For the text-containing cell, return its midpoint in [x, y] coordinate format. 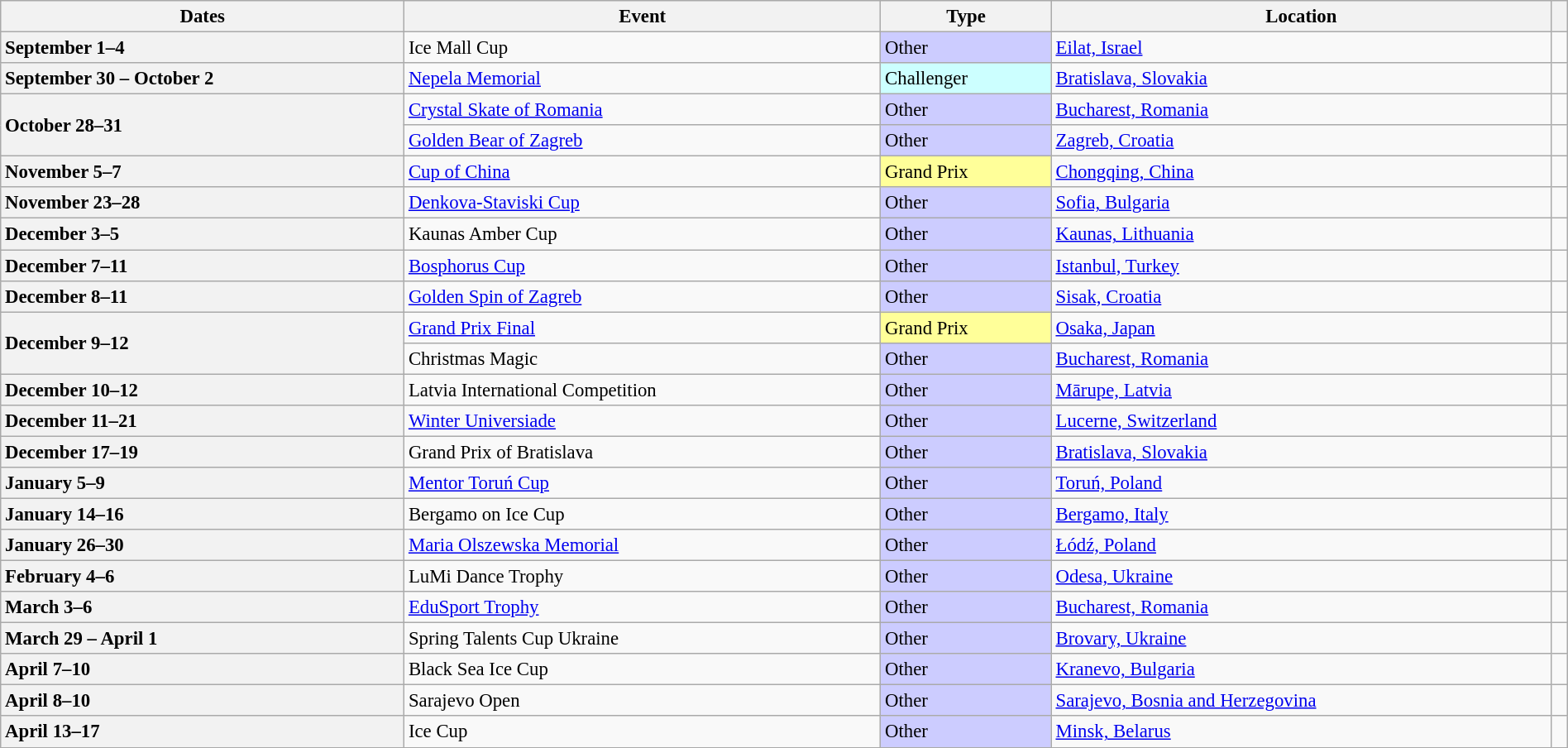
Bergamo on Ice Cup [643, 514]
Grand Prix of Bratislava [643, 452]
November 23–28 [203, 203]
Grand Prix Final [643, 328]
Łódź, Poland [1301, 545]
Golden Spin of Zagreb [643, 296]
Istanbul, Turkey [1301, 266]
Christmas Magic [643, 358]
January 14–16 [203, 514]
Ice Mall Cup [643, 48]
Cup of China [643, 172]
Lucerne, Switzerland [1301, 421]
November 5–7 [203, 172]
Dates [203, 17]
December 8–11 [203, 296]
Zagreb, Croatia [1301, 141]
December 7–11 [203, 266]
January 26–30 [203, 545]
Sisak, Croatia [1301, 296]
Spring Talents Cup Ukraine [643, 639]
Chongqing, China [1301, 172]
Minsk, Belarus [1301, 732]
Challenger [966, 79]
Crystal Skate of Romania [643, 110]
October 28–31 [203, 126]
Denkova-Staviski Cup [643, 203]
December 11–21 [203, 421]
Kranevo, Bulgaria [1301, 669]
Kaunas Amber Cup [643, 234]
Odesa, Ukraine [1301, 577]
EduSport Trophy [643, 607]
Nepela Memorial [643, 79]
April 8–10 [203, 701]
February 4–6 [203, 577]
Eilat, Israel [1301, 48]
Mārupe, Latvia [1301, 390]
Bergamo, Italy [1301, 514]
December 17–19 [203, 452]
Ice Cup [643, 732]
Location [1301, 17]
Sarajevo Open [643, 701]
Latvia International Competition [643, 390]
Black Sea Ice Cup [643, 669]
Event [643, 17]
Maria Olszewska Memorial [643, 545]
April 7–10 [203, 669]
December 3–5 [203, 234]
Sarajevo, Bosnia and Herzegovina [1301, 701]
Sofia, Bulgaria [1301, 203]
Type [966, 17]
Winter Universiade [643, 421]
Bosphorus Cup [643, 266]
Osaka, Japan [1301, 328]
September 30 – October 2 [203, 79]
Kaunas, Lithuania [1301, 234]
December 9–12 [203, 343]
Toruń, Poland [1301, 483]
Brovary, Ukraine [1301, 639]
September 1–4 [203, 48]
March 29 – April 1 [203, 639]
LuMi Dance Trophy [643, 577]
Golden Bear of Zagreb [643, 141]
Mentor Toruń Cup [643, 483]
March 3–6 [203, 607]
January 5–9 [203, 483]
December 10–12 [203, 390]
April 13–17 [203, 732]
